Capture the cell that displays the provided text and extract its (x, y) central coordinate. 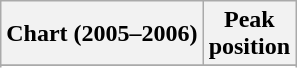
Peakposition (249, 34)
Chart (2005–2006) (102, 34)
